Identify which cell holds the provided text, then report its (x, y) central coordinate. 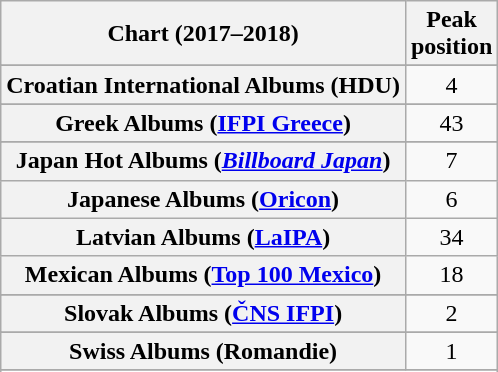
Japan Hot Albums (Billboard Japan) (204, 161)
1 (451, 351)
Swiss Albums (Romandie) (204, 351)
Peak position (451, 34)
34 (451, 237)
7 (451, 161)
43 (451, 123)
6 (451, 199)
4 (451, 85)
Slovak Albums (ČNS IFPI) (204, 313)
Mexican Albums (Top 100 Mexico) (204, 275)
Croatian International Albums (HDU) (204, 85)
Japanese Albums (Oricon) (204, 199)
18 (451, 275)
Latvian Albums (LaIPA) (204, 237)
Greek Albums (IFPI Greece) (204, 123)
Chart (2017–2018) (204, 34)
2 (451, 313)
